From the cell containing the given text, extract its center point as [x, y] coordinate. 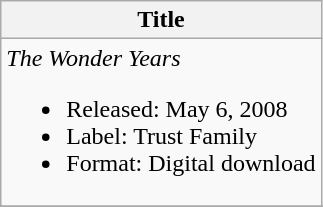
Title [161, 20]
The Wonder YearsReleased: May 6, 2008Label: Trust FamilyFormat: Digital download [161, 122]
